Capture the cell that displays the provided text and extract its [x, y] central coordinate. 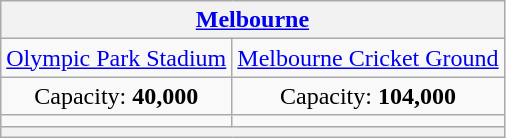
Melbourne Cricket Ground [368, 58]
Capacity: 40,000 [116, 96]
Capacity: 104,000 [368, 96]
Olympic Park Stadium [116, 58]
Melbourne [252, 20]
